Search for the cell housing the specified text and yield its (x, y) center coordinate. 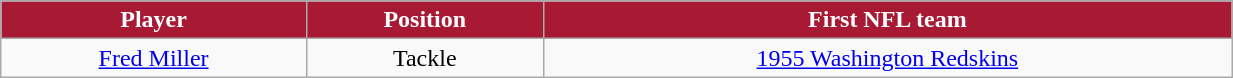
Player (154, 20)
Fred Miller (154, 58)
First NFL team (888, 20)
1955 Washington Redskins (888, 58)
Position (424, 20)
Tackle (424, 58)
